Locate the cell with the specified text and output its [X, Y] center coordinate. 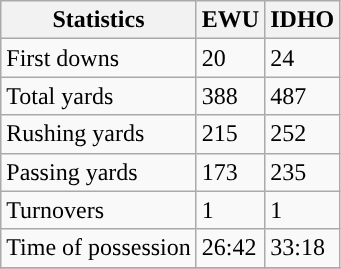
Turnovers [99, 210]
Statistics [99, 20]
Passing yards [99, 172]
EWU [230, 20]
Time of possession [99, 248]
First downs [99, 58]
Rushing yards [99, 134]
26:42 [230, 248]
235 [302, 172]
487 [302, 96]
Total yards [99, 96]
20 [230, 58]
215 [230, 134]
IDHO [302, 20]
173 [230, 172]
252 [302, 134]
24 [302, 58]
33:18 [302, 248]
388 [230, 96]
